Capture the cell that displays the provided text and extract its [X, Y] central coordinate. 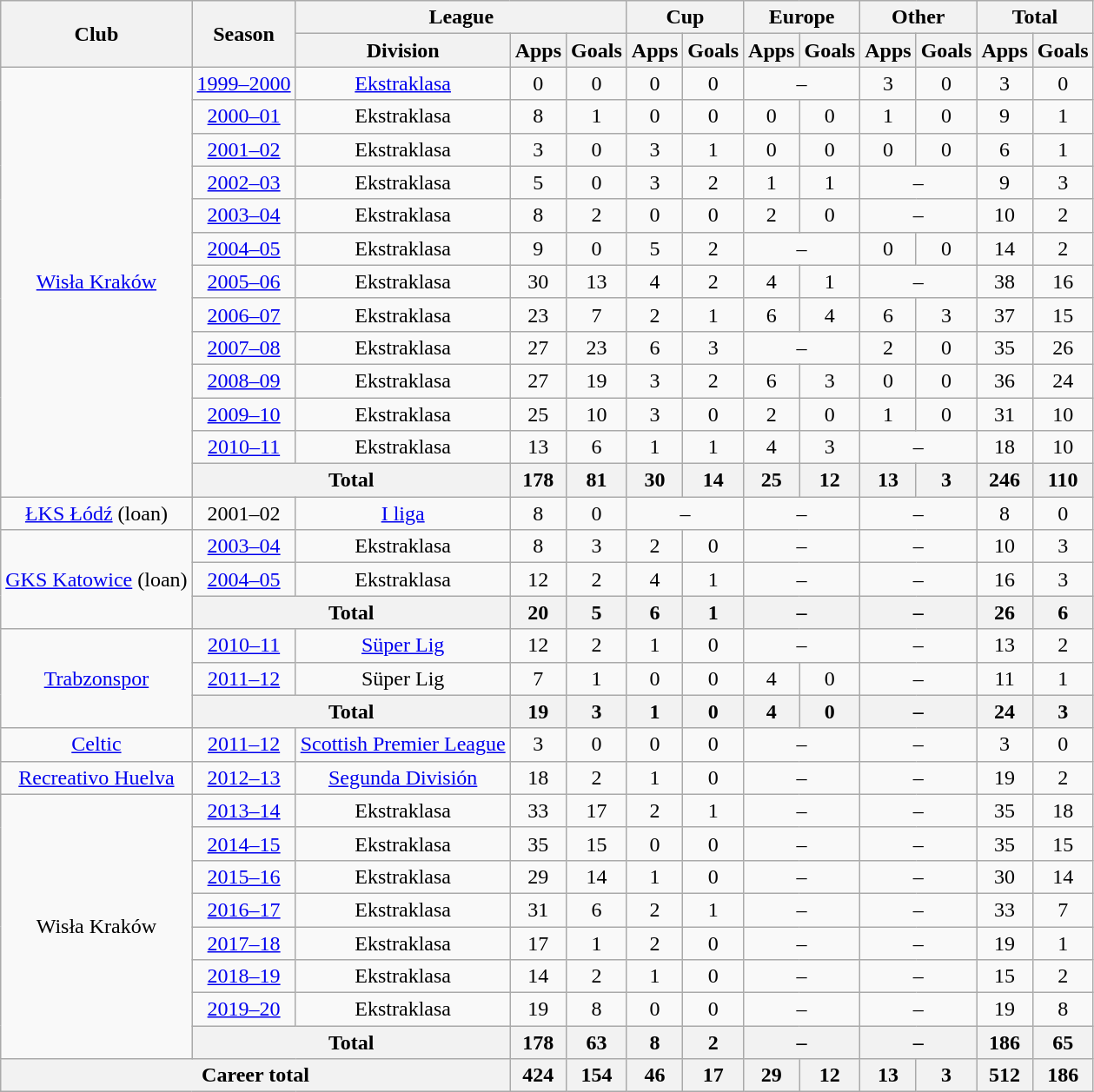
ŁKS Łódź (loan) [96, 513]
2015–16 [243, 877]
2006–07 [243, 314]
2019–20 [243, 1009]
2009–10 [243, 414]
2012–13 [243, 778]
Other [918, 17]
Celtic [96, 745]
2002–03 [243, 182]
1999–2000 [243, 83]
154 [597, 1075]
46 [654, 1075]
2007–08 [243, 347]
League [461, 17]
2017–18 [243, 943]
Career total [255, 1075]
37 [1004, 314]
20 [538, 612]
11 [1004, 678]
Trabzonspor [96, 678]
110 [1063, 480]
2005–06 [243, 281]
I liga [403, 513]
81 [597, 480]
2008–09 [243, 381]
2018–19 [243, 976]
246 [1004, 480]
Season [243, 34]
Club [96, 34]
65 [1063, 1042]
Cup [685, 17]
2000–01 [243, 116]
36 [1004, 381]
Scottish Premier League [403, 745]
424 [538, 1075]
Recreativo Huelva [96, 778]
63 [597, 1042]
Europe [802, 17]
Segunda División [403, 778]
2013–14 [243, 811]
512 [1004, 1075]
GKS Katowice (loan) [96, 579]
Division [403, 50]
38 [1004, 281]
2016–17 [243, 910]
2014–15 [243, 844]
